Search for the cell housing the specified text and yield its [X, Y] center coordinate. 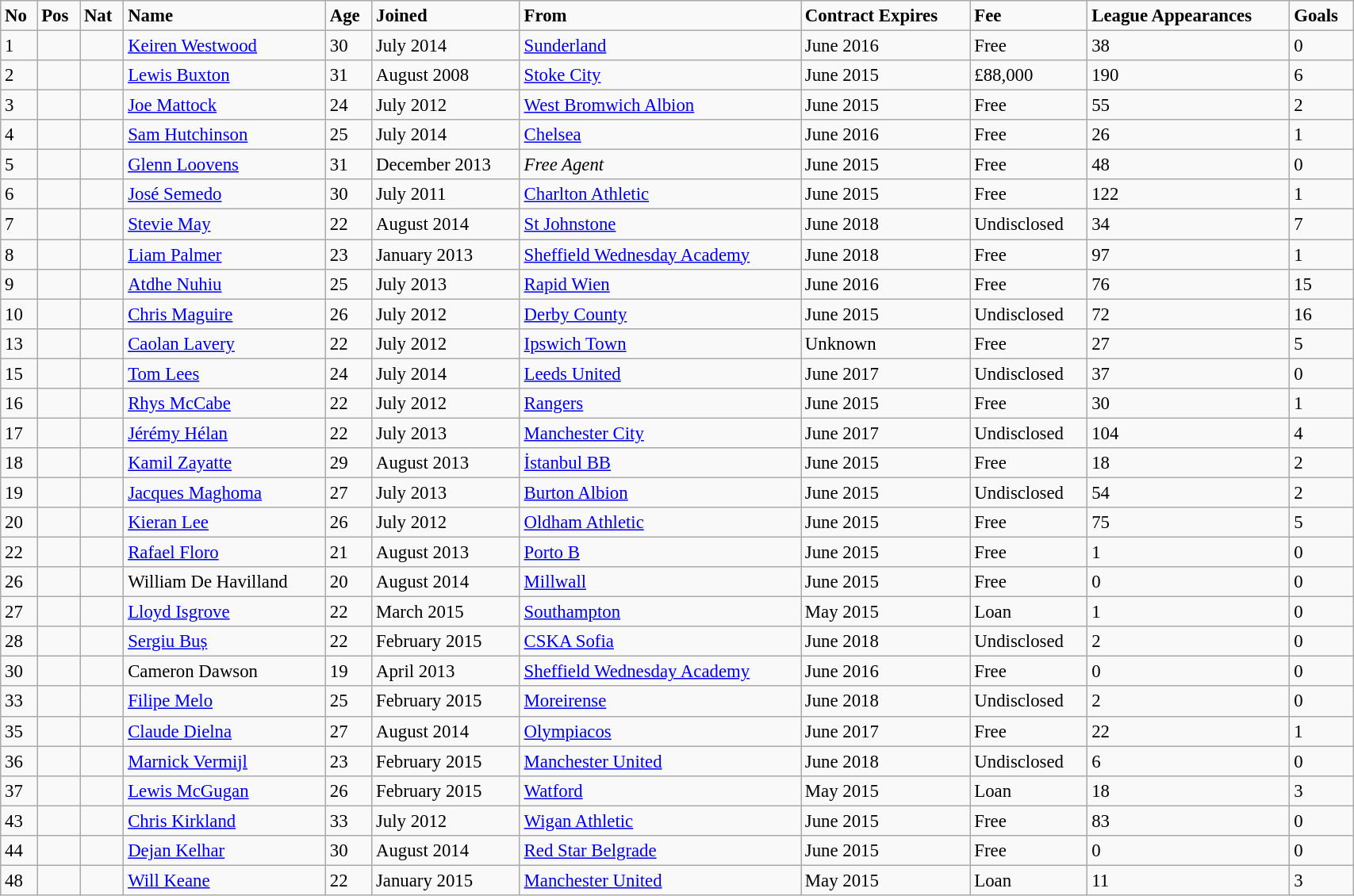
21 [348, 553]
Kamil Zayatte [225, 463]
Dejan Kelhar [225, 851]
Free Agent [660, 165]
March 2015 [446, 612]
Tom Lees [225, 373]
104 [1188, 433]
Pos [59, 16]
9 [19, 284]
April 2013 [446, 672]
Oldham Athletic [660, 523]
Chris Maguire [225, 314]
League Appearances [1188, 16]
Sunderland [660, 46]
122 [1188, 194]
Red Star Belgrade [660, 851]
72 [1188, 314]
13 [19, 343]
Stoke City [660, 75]
Caolan Lavery [225, 343]
Lewis Buxton [225, 75]
Rapid Wien [660, 284]
Lloyd Isgrove [225, 612]
Chelsea [660, 135]
Watford [660, 791]
28 [19, 641]
Rafael Floro [225, 553]
Moreirense [660, 702]
January 2013 [446, 255]
83 [1188, 821]
José Semedo [225, 194]
Chris Kirkland [225, 821]
July 2011 [446, 194]
Southampton [660, 612]
17 [19, 433]
Joe Mattock [225, 105]
34 [1188, 224]
Fee [1029, 16]
Sam Hutchinson [225, 135]
Lewis McGugan [225, 791]
William De Havilland [225, 582]
Derby County [660, 314]
Filipe Melo [225, 702]
CSKA Sofia [660, 641]
Jérémy Hélan [225, 433]
Nat [102, 16]
Cameron Dawson [225, 672]
Sergiu Buș [225, 641]
Liam Palmer [225, 255]
10 [19, 314]
190 [1188, 75]
Claude Dielna [225, 731]
11 [1188, 880]
Glenn Loovens [225, 165]
Age [348, 16]
August 2008 [446, 75]
İstanbul BB [660, 463]
Leeds United [660, 373]
Unknown [885, 343]
Porto B [660, 553]
Jacques Maghoma [225, 492]
Keiren Westwood [225, 46]
54 [1188, 492]
Wigan Athletic [660, 821]
December 2013 [446, 165]
West Bromwich Albion [660, 105]
44 [19, 851]
Stevie May [225, 224]
Charlton Athletic [660, 194]
Ipswich Town [660, 343]
Contract Expires [885, 16]
Atdhe Nuhiu [225, 284]
January 2015 [446, 880]
8 [19, 255]
Joined [446, 16]
Manchester City [660, 433]
43 [19, 821]
55 [1188, 105]
From [660, 16]
75 [1188, 523]
Rhys McCabe [225, 404]
St Johnstone [660, 224]
97 [1188, 255]
Marnick Vermijl [225, 761]
Millwall [660, 582]
Will Keane [225, 880]
Burton Albion [660, 492]
£88,000 [1029, 75]
35 [19, 731]
Rangers [660, 404]
38 [1188, 46]
Name [225, 16]
29 [348, 463]
36 [19, 761]
76 [1188, 284]
No [19, 16]
Goals [1321, 16]
Olympiacos [660, 731]
Kieran Lee [225, 523]
